Search for the cell housing the specified text and yield its [X, Y] center coordinate. 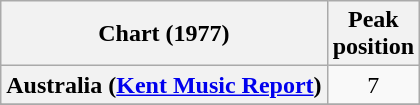
7 [373, 85]
Australia (Kent Music Report) [164, 85]
Peakposition [373, 34]
Chart (1977) [164, 34]
